Pinpoint the cell where the given text exists, returning its (x, y) midpoint coordinate. 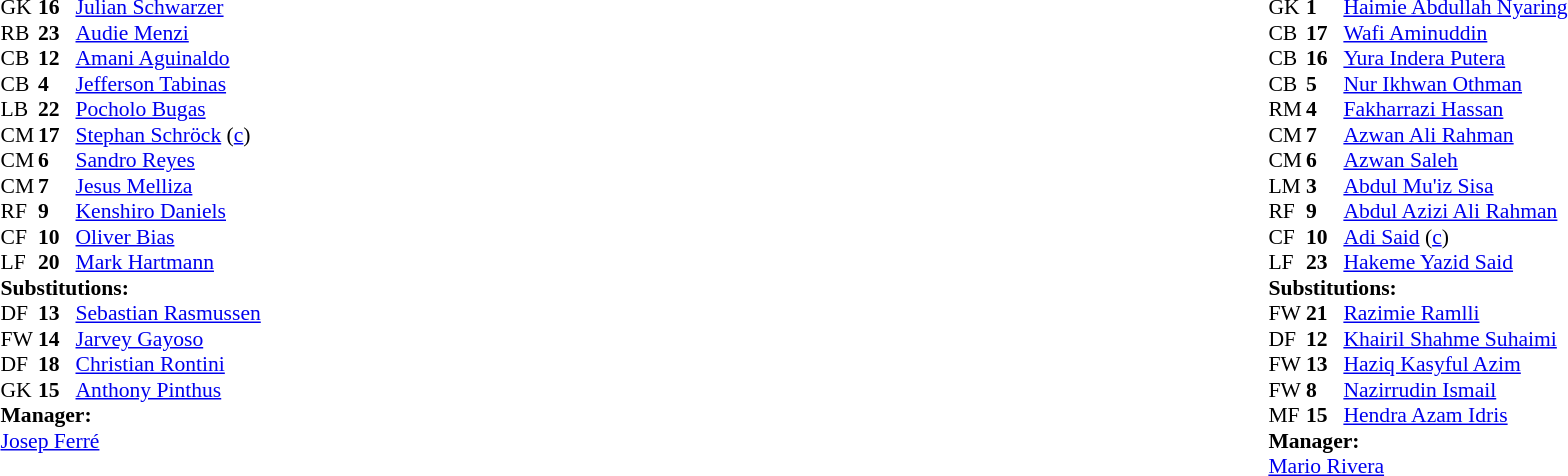
Sebastian Rasmussen (168, 313)
Kenshiro Daniels (168, 211)
Khairil Shahme Suhaimi (1455, 339)
22 (57, 109)
Jarvey Gayoso (168, 339)
Mark Hartmann (168, 263)
Azwan Saleh (1455, 161)
Haziq Kasyful Azim (1455, 365)
RB (19, 33)
5 (1325, 84)
21 (1325, 313)
Audie Menzi (168, 33)
Josep Ferré (130, 441)
Nur Ikhwan Othman (1455, 84)
Nazirrudin Ismail (1455, 390)
RM (1287, 109)
Abdul Azizi Ali Rahman (1455, 211)
Adi Said (c) (1455, 237)
Jefferson Tabinas (168, 84)
20 (57, 263)
Oliver Bias (168, 237)
Pocholo Bugas (168, 109)
Sandro Reyes (168, 161)
Jesus Melliza (168, 186)
16 (1325, 59)
Fakharrazi Hassan (1455, 109)
Hendra Azam Idris (1455, 415)
Razimie Ramlli (1455, 313)
Amani Aguinaldo (168, 59)
LM (1287, 186)
GK (19, 390)
3 (1325, 186)
Hakeme Yazid Said (1455, 263)
Stephan Schröck (c) (168, 135)
MF (1287, 415)
Azwan Ali Rahman (1455, 135)
Wafi Aminuddin (1455, 33)
Anthony Pinthus (168, 390)
Yura Indera Putera (1455, 59)
Christian Rontini (168, 365)
18 (57, 365)
LB (19, 109)
8 (1325, 390)
14 (57, 339)
Abdul Mu'iz Sisa (1455, 186)
